Detect which cell encompasses the target text, then output its (x, y) center coordinate. 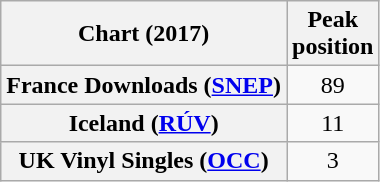
89 (332, 85)
11 (332, 123)
Peakposition (332, 34)
UK Vinyl Singles (OCC) (144, 161)
Chart (2017) (144, 34)
France Downloads (SNEP) (144, 85)
Iceland (RÚV) (144, 123)
3 (332, 161)
